Identify which cell holds the provided text, then report its (X, Y) central coordinate. 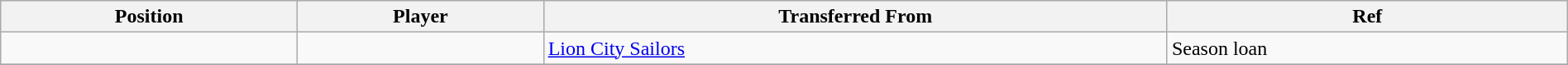
Player (420, 17)
Ref (1367, 17)
Season loan (1367, 48)
Position (149, 17)
Transferred From (855, 17)
Lion City Sailors (855, 48)
